Return the [x, y] coordinate for the center point of the cell that contains the specified text.  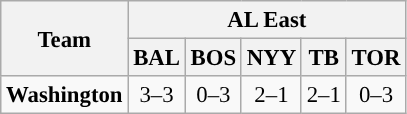
TOR [376, 58]
Team [64, 38]
BAL [156, 58]
Washington [64, 95]
AL East [267, 20]
BOS [213, 58]
TB [324, 58]
NYY [271, 58]
3–3 [156, 95]
